Find where the given text appears and provide that cell's center as [X, Y] coordinate. 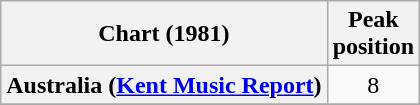
Peakposition [373, 34]
Australia (Kent Music Report) [164, 85]
Chart (1981) [164, 34]
8 [373, 85]
